Scan for the cell matching the given text and deliver its (X, Y) coordinate at center. 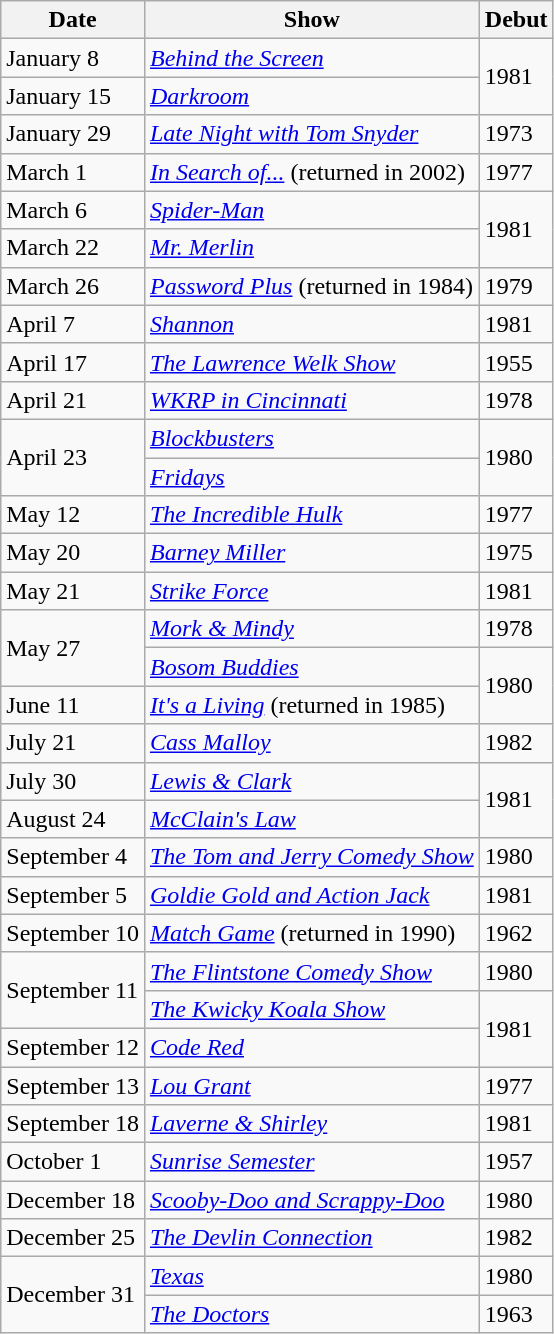
August 24 (73, 819)
December 25 (73, 1238)
July 21 (73, 743)
The Flintstone Comedy Show (312, 971)
1955 (516, 362)
March 26 (73, 286)
Sunrise Semester (312, 1162)
May 27 (73, 648)
April 23 (73, 457)
Bosom Buddies (312, 667)
The Lawrence Welk Show (312, 362)
Darkroom (312, 96)
September 12 (73, 1047)
Spider-Man (312, 210)
January 15 (73, 96)
May 20 (73, 553)
January 29 (73, 134)
Password Plus (returned in 1984) (312, 286)
McClain's Law (312, 819)
September 5 (73, 895)
January 8 (73, 58)
October 1 (73, 1162)
July 30 (73, 781)
WKRP in Cincinnati (312, 400)
The Devlin Connection (312, 1238)
Blockbusters (312, 438)
June 11 (73, 705)
The Tom and Jerry Comedy Show (312, 857)
The Doctors (312, 1314)
April 17 (73, 362)
In Search of... (returned in 2002) (312, 172)
It's a Living (returned in 1985) (312, 705)
The Incredible Hulk (312, 515)
April 7 (73, 324)
1962 (516, 933)
Behind the Screen (312, 58)
September 11 (73, 990)
March 22 (73, 248)
1963 (516, 1314)
Goldie Gold and Action Jack (312, 895)
Shannon (312, 324)
December 18 (73, 1200)
Texas (312, 1276)
March 1 (73, 172)
Debut (516, 20)
1957 (516, 1162)
1979 (516, 286)
Date (73, 20)
1975 (516, 553)
Match Game (returned in 1990) (312, 933)
December 31 (73, 1295)
Late Night with Tom Snyder (312, 134)
September 18 (73, 1124)
September 13 (73, 1085)
1973 (516, 134)
Show (312, 20)
March 6 (73, 210)
September 4 (73, 857)
Cass Malloy (312, 743)
Lewis & Clark (312, 781)
September 10 (73, 933)
Code Red (312, 1047)
Lou Grant (312, 1085)
May 21 (73, 591)
Mr. Merlin (312, 248)
Fridays (312, 477)
Scooby-Doo and Scrappy-Doo (312, 1200)
The Kwicky Koala Show (312, 1009)
Laverne & Shirley (312, 1124)
Mork & Mindy (312, 629)
Barney Miller (312, 553)
May 12 (73, 515)
Strike Force (312, 591)
April 21 (73, 400)
